For the text-containing cell, return its midpoint in (x, y) coordinate format. 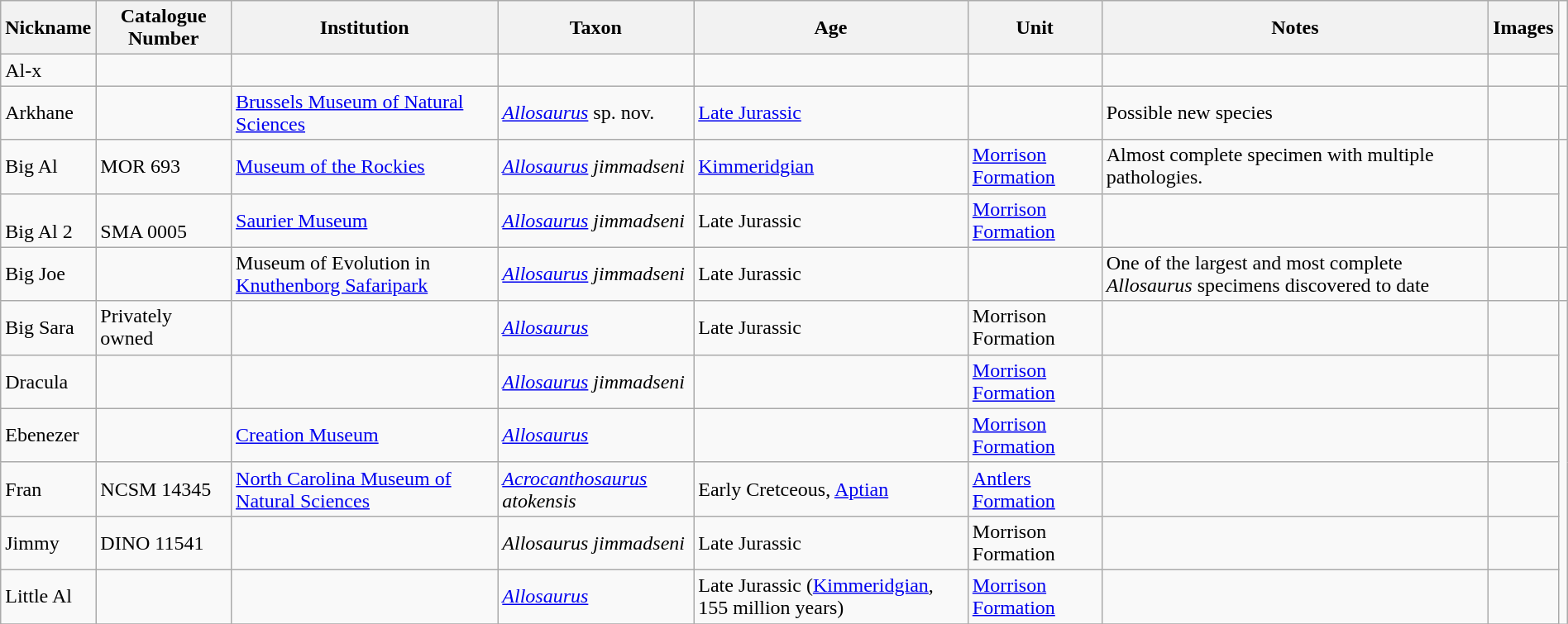
Catalogue Number (164, 28)
Early Cretceous, Aptian (831, 489)
Age (831, 28)
North Carolina Museum of Natural Sciences (365, 489)
Notes (1295, 28)
Big Al (48, 167)
Dracula (48, 382)
Privately owned (164, 327)
Nickname (48, 28)
Antlers Formation (1035, 489)
Big Joe (48, 274)
Fran (48, 489)
DINO 11541 (164, 542)
Ebenezer (48, 435)
NCSM 14345 (164, 489)
Acrocanthosaurus atokensis (595, 489)
Kimmeridgian (831, 167)
MOR 693 (164, 167)
SMA 0005 (164, 220)
Images (1523, 28)
Al-x (48, 70)
Institution (365, 28)
Big Al 2 (48, 220)
Almost complete specimen with multiple pathologies. (1295, 167)
Late Jurassic (Kimmeridgian, 155 million years) (831, 597)
Arkhane (48, 112)
Little Al (48, 597)
Allosaurus sp. nov. (595, 112)
Museum of the Rockies (365, 167)
Possible new species (1295, 112)
Jimmy (48, 542)
Creation Museum (365, 435)
Brussels Museum of Natural Sciences (365, 112)
Unit (1035, 28)
One of the largest and most complete Allosaurus specimens discovered to date (1295, 274)
Saurier Museum (365, 220)
Museum of Evolution in Knuthenborg Safaripark (365, 274)
Big Sara (48, 327)
Taxon (595, 28)
